For the text-containing cell, return its midpoint in (X, Y) coordinate format. 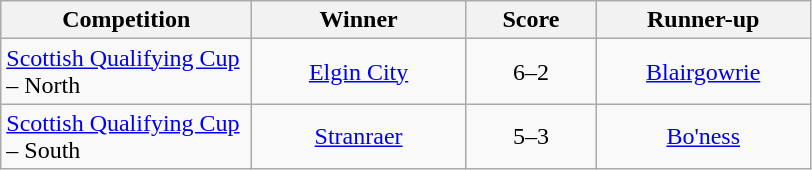
Winner (359, 20)
6–2 (530, 72)
Blairgowrie (703, 72)
Stranraer (359, 136)
Competition (126, 20)
Score (530, 20)
Scottish Qualifying Cup – North (126, 72)
Runner-up (703, 20)
Scottish Qualifying Cup – South (126, 136)
Elgin City (359, 72)
5–3 (530, 136)
Bo'ness (703, 136)
